Output the (x, y) coordinate of the center of the cell containing the given text.  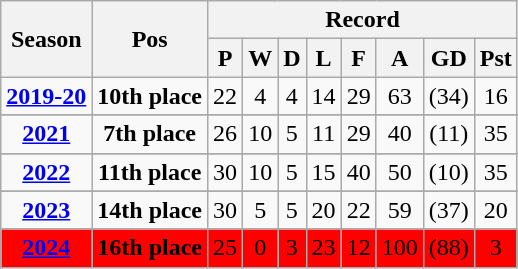
Season (46, 39)
59 (400, 210)
(88) (448, 248)
0 (260, 248)
14th place (150, 210)
(34) (448, 96)
(10) (448, 172)
7th place (150, 134)
16 (496, 96)
12 (358, 248)
A (400, 58)
Pst (496, 58)
2022 (46, 172)
GD (448, 58)
P (226, 58)
10th place (150, 96)
L (324, 58)
50 (400, 172)
63 (400, 96)
16th place (150, 248)
Record (363, 20)
(37) (448, 210)
Pos (150, 39)
23 (324, 248)
D (292, 58)
2019-20 (46, 96)
15 (324, 172)
(11) (448, 134)
25 (226, 248)
2023 (46, 210)
2021 (46, 134)
F (358, 58)
11 (324, 134)
100 (400, 248)
26 (226, 134)
2024 (46, 248)
W (260, 58)
11th place (150, 172)
14 (324, 96)
